Pinpoint the cell where the given text exists, returning its (x, y) midpoint coordinate. 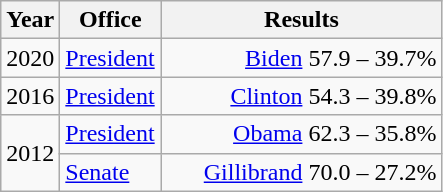
Clinton 54.3 – 39.8% (302, 96)
Senate (110, 172)
Year (30, 20)
2016 (30, 96)
2012 (30, 153)
Biden 57.9 – 39.7% (302, 58)
2020 (30, 58)
Results (302, 20)
Gillibrand 70.0 – 27.2% (302, 172)
Office (110, 20)
Obama 62.3 – 35.8% (302, 134)
